Locate the cell with the specified text and output its [X, Y] center coordinate. 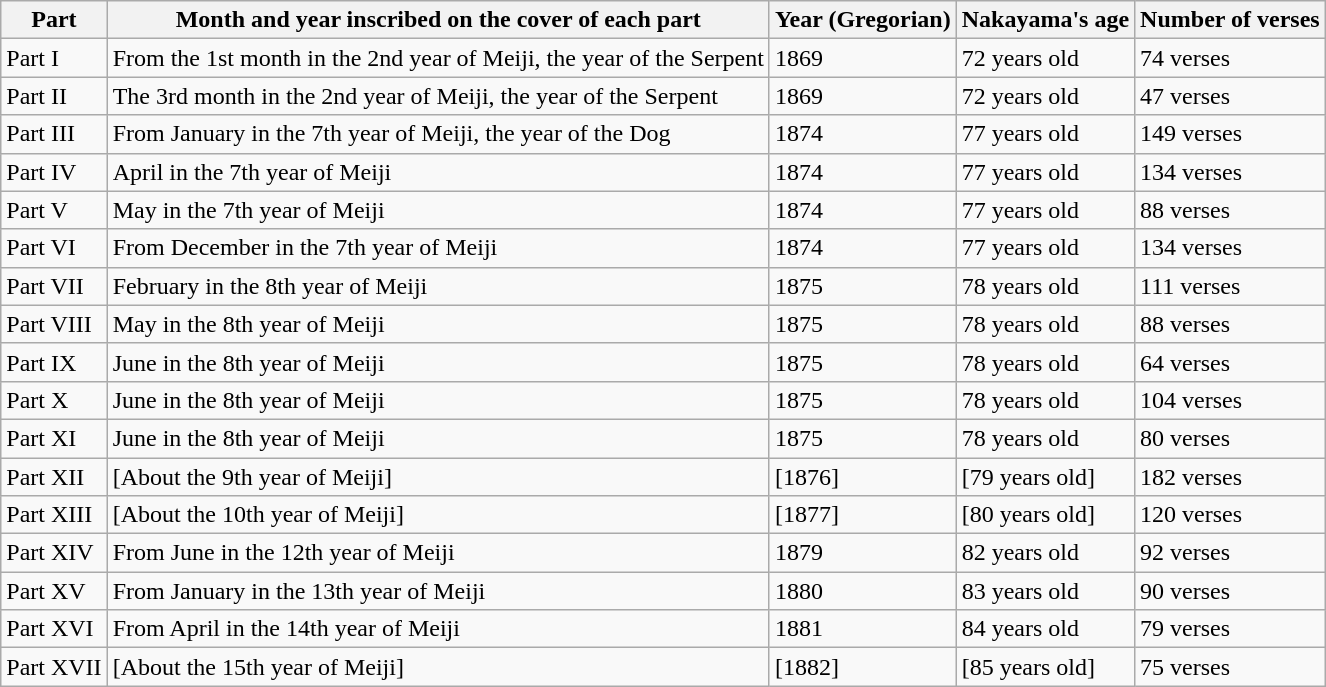
83 years old [1045, 591]
104 verses [1230, 400]
[1877] [862, 515]
From January in the 13th year of Meiji [438, 591]
Part VII [54, 286]
[85 years old] [1045, 667]
Number of verses [1230, 20]
84 years old [1045, 629]
Part XI [54, 438]
From April in the 14th year of Meiji [438, 629]
120 verses [1230, 515]
[About the 15th year of Meiji] [438, 667]
[79 years old] [1045, 477]
Part XIV [54, 553]
Part XII [54, 477]
74 verses [1230, 58]
1880 [862, 591]
[About the 10th year of Meiji] [438, 515]
64 verses [1230, 362]
Part V [54, 210]
Part X [54, 400]
May in the 7th year of Meiji [438, 210]
February in the 8th year of Meiji [438, 286]
May in the 8th year of Meiji [438, 324]
April in the 7th year of Meiji [438, 172]
Year (Gregorian) [862, 20]
From January in the 7th year of Meiji, the year of the Dog [438, 134]
Month and year inscribed on the cover of each part [438, 20]
[1882] [862, 667]
Part XVI [54, 629]
Part VIII [54, 324]
90 verses [1230, 591]
92 verses [1230, 553]
79 verses [1230, 629]
Part XV [54, 591]
From December in the 7th year of Meiji [438, 248]
1879 [862, 553]
Part III [54, 134]
47 verses [1230, 96]
Part XVII [54, 667]
75 verses [1230, 667]
80 verses [1230, 438]
Part VI [54, 248]
82 years old [1045, 553]
[80 years old] [1045, 515]
Nakayama's age [1045, 20]
149 verses [1230, 134]
111 verses [1230, 286]
[About the 9th year of Meiji] [438, 477]
Part [54, 20]
Part IV [54, 172]
[1876] [862, 477]
The 3rd month in the 2nd year of Meiji, the year of the Serpent [438, 96]
1881 [862, 629]
Part XIII [54, 515]
From the 1st month in the 2nd year of Meiji, the year of the Serpent [438, 58]
Part I [54, 58]
Part II [54, 96]
182 verses [1230, 477]
From June in the 12th year of Meiji [438, 553]
Part IX [54, 362]
